For the text-containing cell, return its midpoint in (x, y) coordinate format. 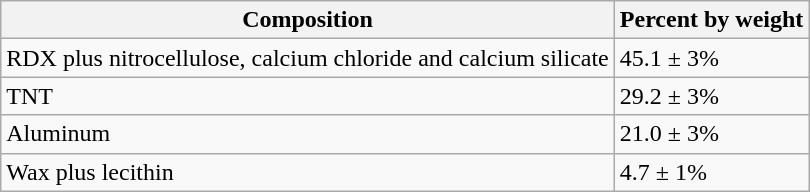
Composition (308, 20)
TNT (308, 96)
Aluminum (308, 134)
21.0 ± 3% (712, 134)
4.7 ± 1% (712, 172)
29.2 ± 3% (712, 96)
Percent by weight (712, 20)
RDX plus nitrocellulose, calcium chloride and calcium silicate (308, 58)
Wax plus lecithin (308, 172)
45.1 ± 3% (712, 58)
